Extract the [x, y] coordinate from the center of the cell holding the provided text.  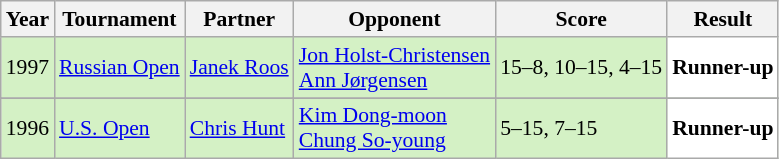
U.S. Open [120, 128]
Chris Hunt [240, 128]
1997 [28, 68]
Tournament [120, 19]
Russian Open [120, 68]
1996 [28, 128]
Opponent [394, 19]
Janek Roos [240, 68]
5–15, 7–15 [581, 128]
Year [28, 19]
Jon Holst-Christensen Ann Jørgensen [394, 68]
Kim Dong-moon Chung So-young [394, 128]
15–8, 10–15, 4–15 [581, 68]
Partner [240, 19]
Score [581, 19]
Result [722, 19]
